From the cell containing the given text, extract its center point as [X, Y] coordinate. 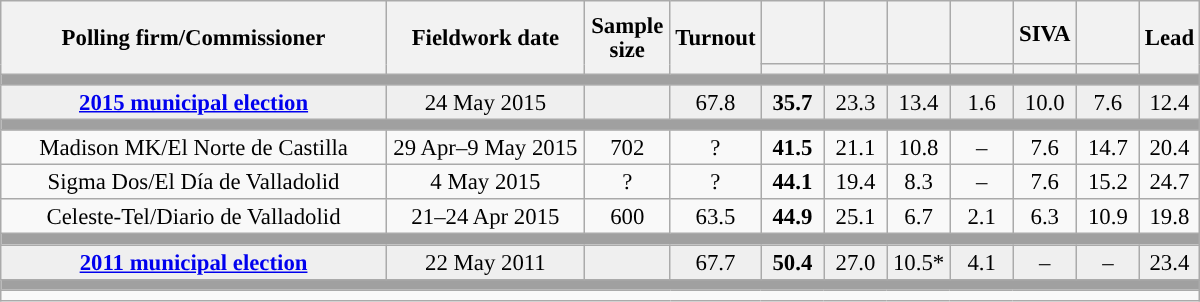
15.2 [1108, 182]
19.8 [1169, 218]
2.1 [982, 218]
10.5* [918, 262]
20.4 [1169, 148]
14.7 [1108, 148]
Sample size [627, 38]
Celeste-Tel/Diario de Valladolid [194, 218]
25.1 [856, 218]
21–24 Apr 2015 [485, 218]
4 May 2015 [485, 182]
6.3 [1044, 218]
Madison MK/El Norte de Castilla [194, 148]
23.3 [856, 102]
6.7 [918, 218]
10.8 [918, 148]
2011 municipal election [194, 262]
Polling firm/Commissioner [194, 38]
SIVA [1044, 32]
41.5 [792, 148]
44.1 [792, 182]
22 May 2011 [485, 262]
8.3 [918, 182]
1.6 [982, 102]
23.4 [1169, 262]
Fieldwork date [485, 38]
600 [627, 218]
24.7 [1169, 182]
10.9 [1108, 218]
29 Apr–9 May 2015 [485, 148]
24 May 2015 [485, 102]
13.4 [918, 102]
63.5 [716, 218]
27.0 [856, 262]
Sigma Dos/El Día de Valladolid [194, 182]
67.8 [716, 102]
67.7 [716, 262]
2015 municipal election [194, 102]
Turnout [716, 38]
21.1 [856, 148]
50.4 [792, 262]
10.0 [1044, 102]
44.9 [792, 218]
4.1 [982, 262]
35.7 [792, 102]
Lead [1169, 38]
12.4 [1169, 102]
702 [627, 148]
19.4 [856, 182]
